Identify which cell holds the provided text, then report its (x, y) central coordinate. 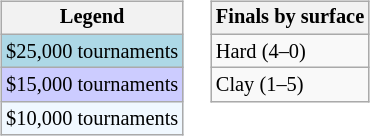
Hard (4–0) (290, 51)
$15,000 tournaments (92, 85)
Clay (1–5) (290, 85)
Legend (92, 18)
$10,000 tournaments (92, 119)
Finals by surface (290, 18)
$25,000 tournaments (92, 51)
